Return [x, y] of the center of cell containing provided text 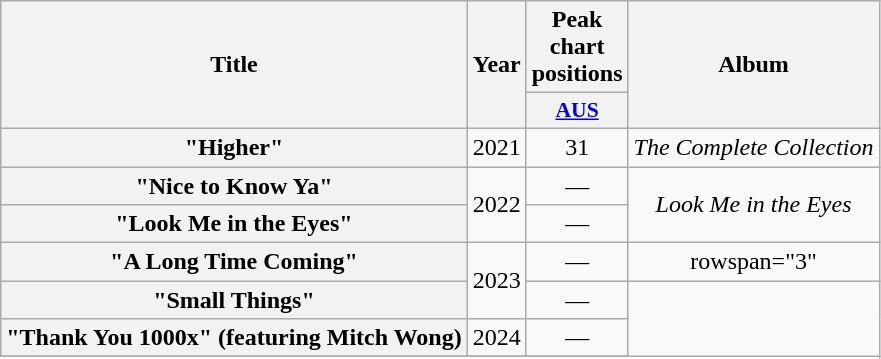
2024 [496, 338]
Look Me in the Eyes [754, 204]
AUS [577, 111]
rowspan="3" [754, 262]
2021 [496, 147]
31 [577, 147]
Album [754, 65]
"A Long Time Coming" [234, 262]
"Nice to Know Ya" [234, 185]
2022 [496, 204]
Year [496, 65]
"Look Me in the Eyes" [234, 224]
2023 [496, 281]
Title [234, 65]
"Small Things" [234, 300]
The Complete Collection [754, 147]
"Thank You 1000x" (featuring Mitch Wong) [234, 338]
Peak chart positions [577, 47]
"Higher" [234, 147]
